Search for the cell housing the specified text and yield its (x, y) center coordinate. 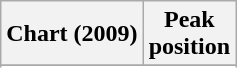
Chart (2009) (72, 34)
Peakposition (189, 34)
